Return (x, y) of the center of cell containing provided text 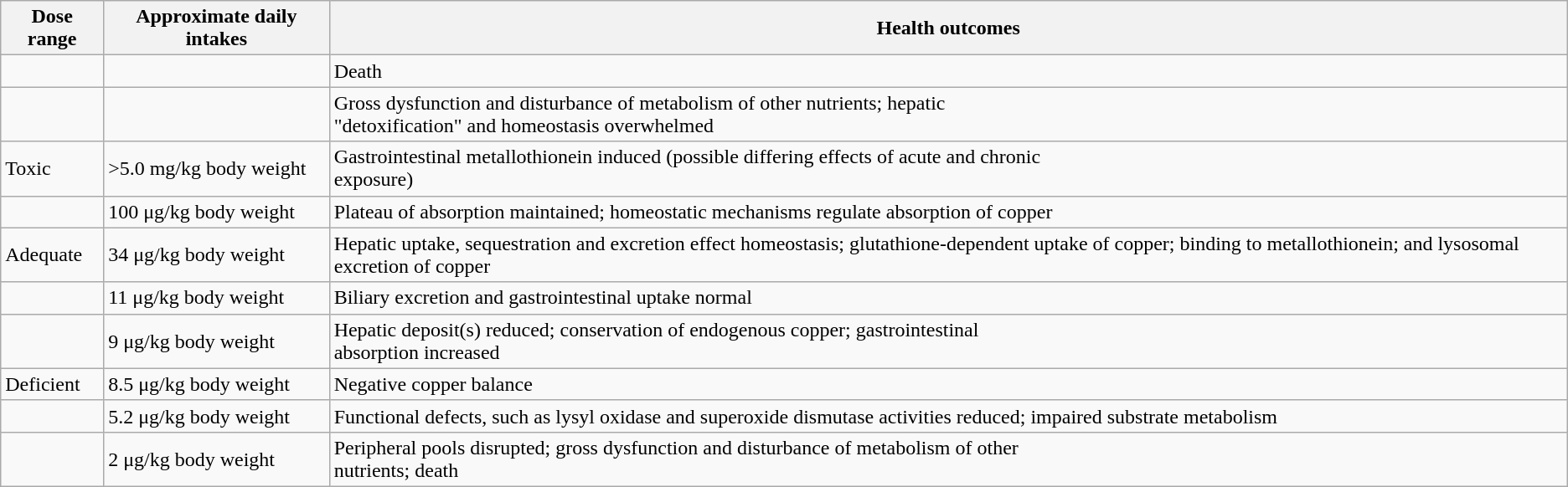
Approximate daily intakes (216, 28)
8.5 μg/kg body weight (216, 384)
Functional defects, such as lysyl oxidase and superoxide dismutase activities reduced; impaired substrate metabolism (948, 416)
Gastrointestinal metallothionein induced (possible differing effects of acute and chronicexposure) (948, 169)
Toxic (52, 169)
Death (948, 71)
Biliary excretion and gastrointestinal uptake normal (948, 298)
Health outcomes (948, 28)
Deficient (52, 384)
34 μg/kg body weight (216, 254)
>5.0 mg/kg body weight (216, 169)
2 μg/kg body weight (216, 459)
Peripheral pools disrupted; gross dysfunction and disturbance of metabolism of othernutrients; death (948, 459)
Gross dysfunction and disturbance of metabolism of other nutrients; hepatic"detoxification" and homeostasis overwhelmed (948, 114)
9 μg/kg body weight (216, 341)
Hepatic deposit(s) reduced; conservation of endogenous copper; gastrointestinalabsorption increased (948, 341)
100 μg/kg body weight (216, 212)
Plateau of absorption maintained; homeostatic mechanisms regulate absorption of copper (948, 212)
5.2 μg/kg body weight (216, 416)
Dose range (52, 28)
Negative copper balance (948, 384)
11 μg/kg body weight (216, 298)
Adequate (52, 254)
